For the text-containing cell, return its midpoint in (x, y) coordinate format. 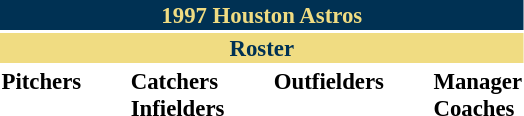
1997 Houston Astros (262, 15)
Roster (262, 48)
